Find where the given text appears and provide that cell's center as [x, y] coordinate. 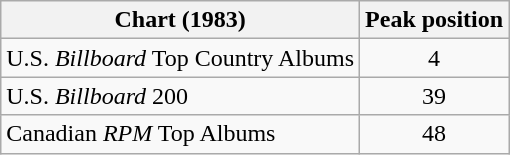
Chart (1983) [180, 20]
39 [434, 96]
Peak position [434, 20]
48 [434, 134]
U.S. Billboard 200 [180, 96]
4 [434, 58]
Canadian RPM Top Albums [180, 134]
U.S. Billboard Top Country Albums [180, 58]
